Capture the cell that displays the provided text and extract its [x, y] central coordinate. 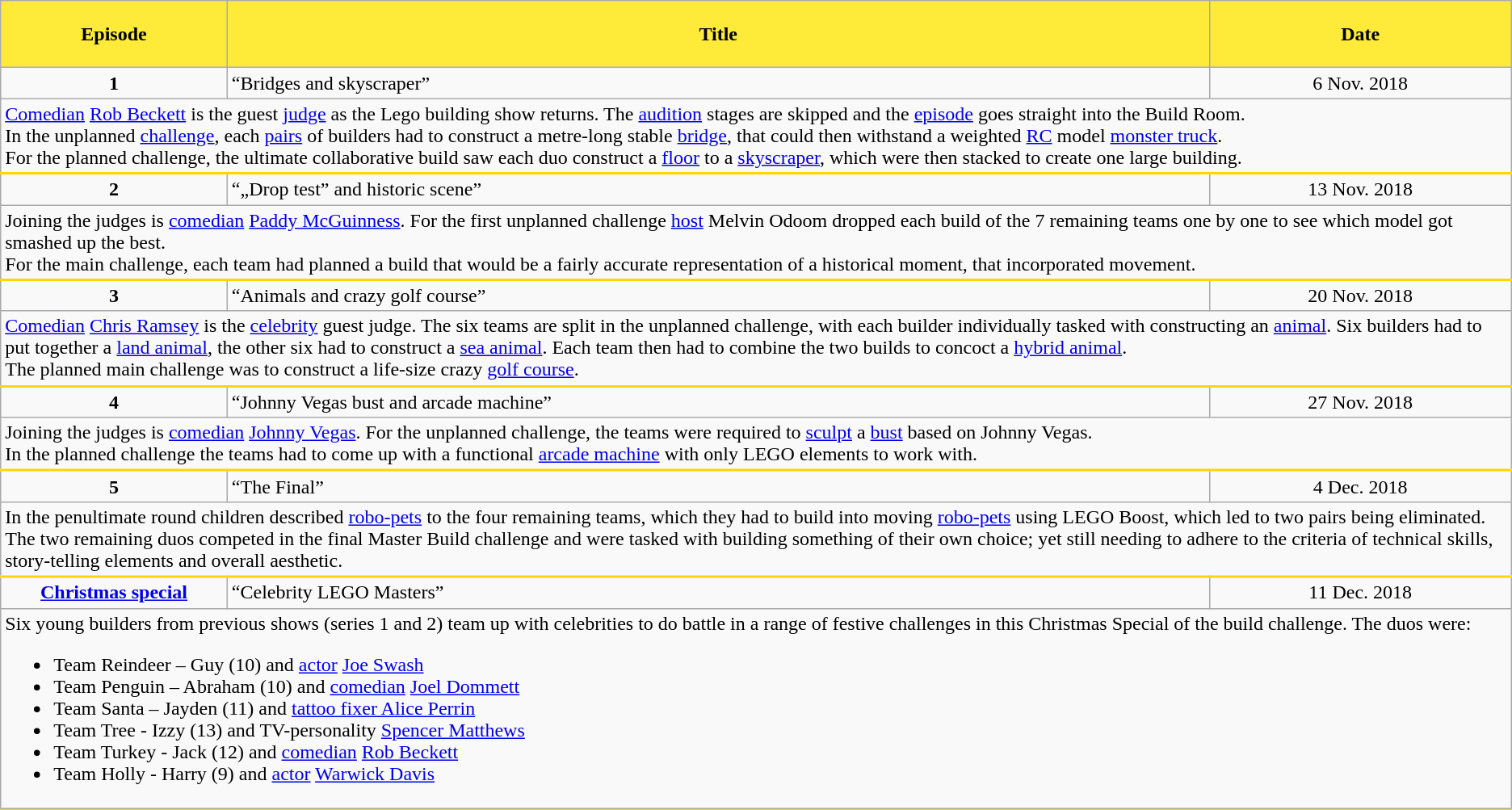
“Celebrity LEGO Masters” [718, 593]
5 [115, 486]
“Johnny Vegas bust and arcade machine” [718, 402]
27 Nov. 2018 [1360, 402]
11 Dec. 2018 [1360, 593]
6 Nov. 2018 [1360, 83]
Christmas special [115, 593]
4 Dec. 2018 [1360, 486]
“Animals and crazy golf course” [718, 296]
3 [115, 296]
1 [115, 83]
“Bridges and skyscraper” [718, 83]
2 [115, 189]
4 [115, 402]
Episode [115, 34]
“„Drop test” and historic scene” [718, 189]
“The Final” [718, 486]
13 Nov. 2018 [1360, 189]
20 Nov. 2018 [1360, 296]
Title [718, 34]
Date [1360, 34]
